Scan for the cell matching the given text and deliver its [x, y] coordinate at center. 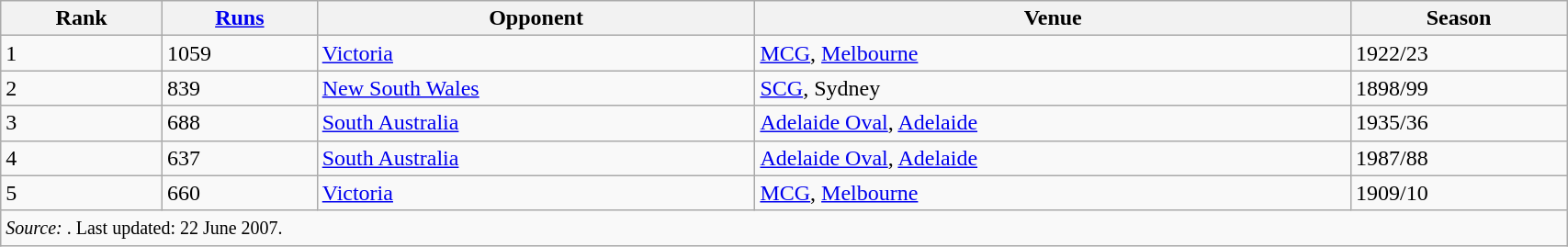
SCG, Sydney [1053, 88]
839 [239, 88]
1 [82, 53]
1909/10 [1459, 193]
Rank [82, 18]
1898/99 [1459, 88]
2 [82, 88]
1935/36 [1459, 123]
Source: . Last updated: 22 June 2007. [784, 228]
4 [82, 158]
660 [239, 193]
1922/23 [1459, 53]
5 [82, 193]
3 [82, 123]
Season [1459, 18]
1059 [239, 53]
Runs [239, 18]
New South Wales [536, 88]
Opponent [536, 18]
637 [239, 158]
Venue [1053, 18]
688 [239, 123]
1987/88 [1459, 158]
